Search for the cell housing the specified text and yield its [x, y] center coordinate. 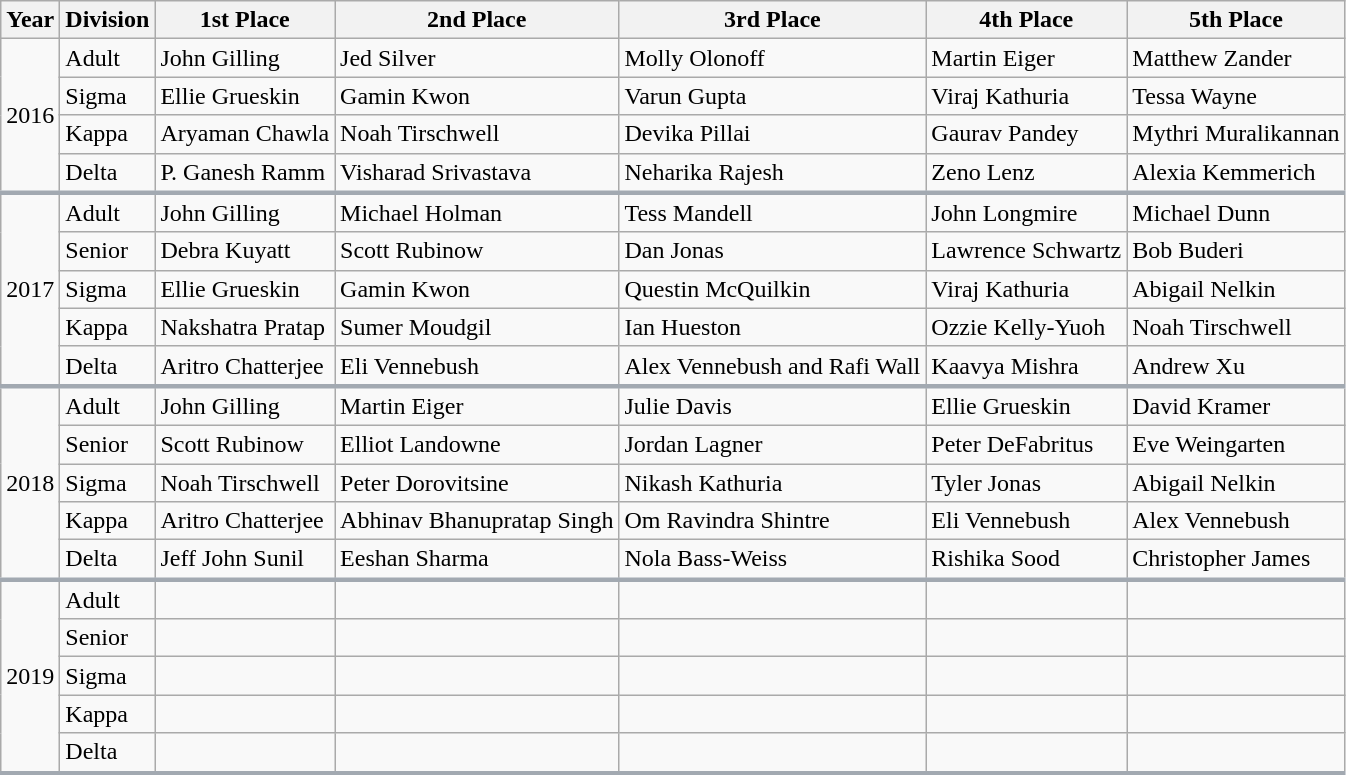
Varun Gupta [772, 96]
Elliot Landowne [477, 444]
Peter Dorovitsine [477, 483]
Bob Buderi [1236, 251]
2017 [30, 290]
Tyler Jonas [1026, 483]
Zeno Lenz [1026, 173]
Rishika Sood [1026, 560]
Ian Hueston [772, 327]
5th Place [1236, 20]
Christopher James [1236, 560]
Questin McQuilkin [772, 289]
Gaurav Pandey [1026, 134]
Jeff John Sunil [245, 560]
Alex Vennebush and Rafi Wall [772, 366]
Alex Vennebush [1236, 521]
Julie Davis [772, 406]
Lawrence Schwartz [1026, 251]
Visharad Srivastava [477, 173]
Debra Kuyatt [245, 251]
2018 [30, 482]
Ozzie Kelly-Yuoh [1026, 327]
Eeshan Sharma [477, 560]
Andrew Xu [1236, 366]
Aryaman Chawla [245, 134]
2019 [30, 676]
Tessa Wayne [1236, 96]
Jed Silver [477, 58]
Abhinav Bhanupratap Singh [477, 521]
1st Place [245, 20]
P. Ganesh Ramm [245, 173]
Sumer Moudgil [477, 327]
Nola Bass-Weiss [772, 560]
Alexia Kemmerich [1236, 173]
2016 [30, 116]
Kaavya Mishra [1026, 366]
Division [108, 20]
Neharika Rajesh [772, 173]
Matthew Zander [1236, 58]
2nd Place [477, 20]
Michael Dunn [1236, 213]
Om Ravindra Shintre [772, 521]
Jordan Lagner [772, 444]
Michael Holman [477, 213]
Peter DeFabritus [1026, 444]
3rd Place [772, 20]
4th Place [1026, 20]
Eve Weingarten [1236, 444]
John Longmire [1026, 213]
Molly Olonoff [772, 58]
Devika Pillai [772, 134]
Year [30, 20]
Dan Jonas [772, 251]
Nakshatra Pratap [245, 327]
Tess Mandell [772, 213]
Nikash Kathuria [772, 483]
David Kramer [1236, 406]
Mythri Muralikannan [1236, 134]
